Return (X, Y) of the center of cell containing provided text 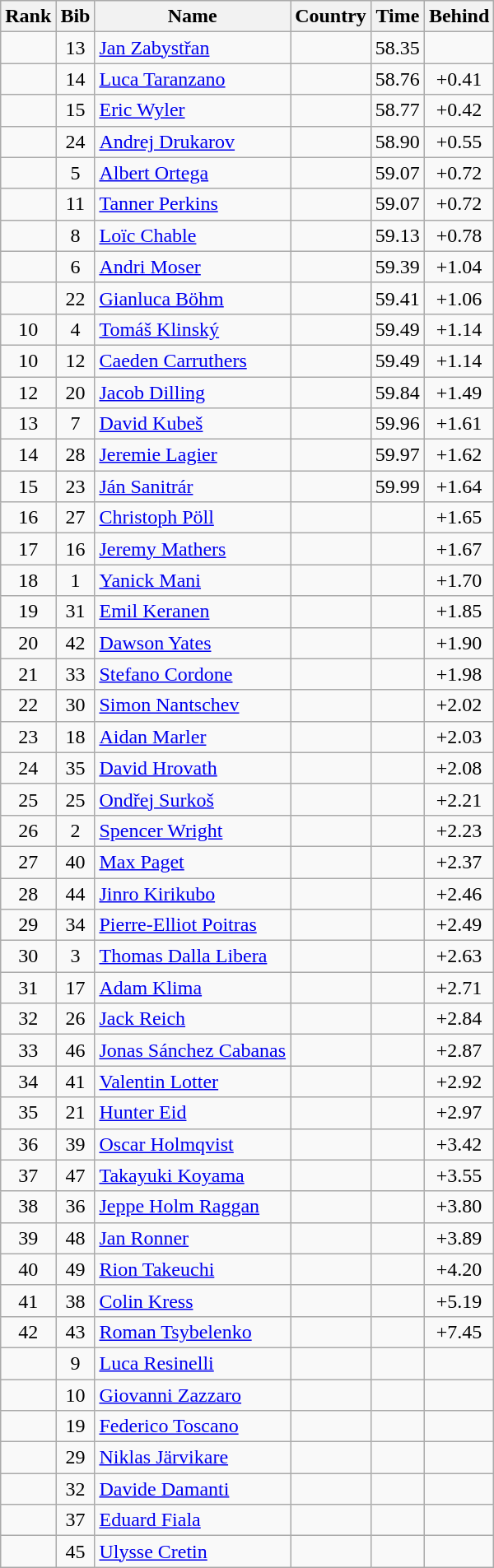
Luca Resinelli (193, 1363)
Federico Toscano (193, 1426)
Jan Zabystřan (193, 48)
Thomas Dalla Libera (193, 956)
Jeremie Lagier (193, 455)
3 (76, 956)
+2.02 (459, 705)
+1.67 (459, 549)
1 (76, 580)
+2.23 (459, 831)
5 (76, 173)
Albert Ortega (193, 173)
+3.80 (459, 1207)
+2.03 (459, 737)
+1.70 (459, 580)
Valentin Lotter (193, 1082)
58.76 (397, 79)
Pierre-Elliot Poitras (193, 925)
58.35 (397, 48)
+0.42 (459, 110)
+2.87 (459, 1050)
+2.21 (459, 799)
+1.98 (459, 674)
6 (76, 267)
43 (76, 1332)
Rank (28, 16)
44 (76, 893)
+2.37 (459, 862)
Ondřej Surkoš (193, 799)
Name (193, 16)
45 (76, 1552)
+2.49 (459, 925)
Colin Kress (193, 1300)
Max Paget (193, 862)
David Kubeš (193, 424)
59.99 (397, 486)
Adam Klima (193, 988)
Rion Takeuchi (193, 1269)
+0.78 (459, 235)
Ján Sanitrár (193, 486)
Bib (76, 16)
Jack Reich (193, 1019)
+2.92 (459, 1082)
Spencer Wright (193, 831)
Jeremy Mathers (193, 549)
Time (397, 16)
Oscar Holmqvist (193, 1144)
Yanick Mani (193, 580)
Jan Ronner (193, 1238)
47 (76, 1175)
4 (76, 329)
2 (76, 831)
+2.97 (459, 1113)
58.90 (397, 142)
Stefano Cordone (193, 674)
Christoph Pöll (193, 518)
Jonas Sánchez Cabanas (193, 1050)
59.84 (397, 393)
+2.84 (459, 1019)
59.96 (397, 424)
Caeden Carruthers (193, 361)
58.77 (397, 110)
Niklas Järvikare (193, 1458)
Takayuki Koyama (193, 1175)
Eduard Fiala (193, 1520)
59.41 (397, 298)
+5.19 (459, 1300)
+1.65 (459, 518)
Gianluca Böhm (193, 298)
Simon Nantschev (193, 705)
48 (76, 1238)
+2.71 (459, 988)
+3.42 (459, 1144)
9 (76, 1363)
46 (76, 1050)
+4.20 (459, 1269)
Country (331, 16)
59.13 (397, 235)
+2.63 (459, 956)
Andrej Drukarov (193, 142)
+1.62 (459, 455)
+1.85 (459, 612)
59.97 (397, 455)
Emil Keranen (193, 612)
+1.61 (459, 424)
+1.49 (459, 393)
Davide Damanti (193, 1489)
+7.45 (459, 1332)
+3.89 (459, 1238)
Jacob Dilling (193, 393)
7 (76, 424)
Andri Moser (193, 267)
Dawson Yates (193, 643)
+1.90 (459, 643)
Loïc Chable (193, 235)
+2.46 (459, 893)
Jinro Kirikubo (193, 893)
Eric Wyler (193, 110)
+2.08 (459, 768)
Aidan Marler (193, 737)
Ulysse Cretin (193, 1552)
11 (76, 204)
David Hrovath (193, 768)
Hunter Eid (193, 1113)
Jeppe Holm Raggan (193, 1207)
+1.64 (459, 486)
Tanner Perkins (193, 204)
8 (76, 235)
Tomáš Klinský (193, 329)
+1.04 (459, 267)
Giovanni Zazzaro (193, 1395)
+0.41 (459, 79)
+3.55 (459, 1175)
Luca Taranzano (193, 79)
+0.55 (459, 142)
Roman Tsybelenko (193, 1332)
Behind (459, 16)
+1.06 (459, 298)
59.39 (397, 267)
49 (76, 1269)
